Detect which cell encompasses the target text, then output its [x, y] center coordinate. 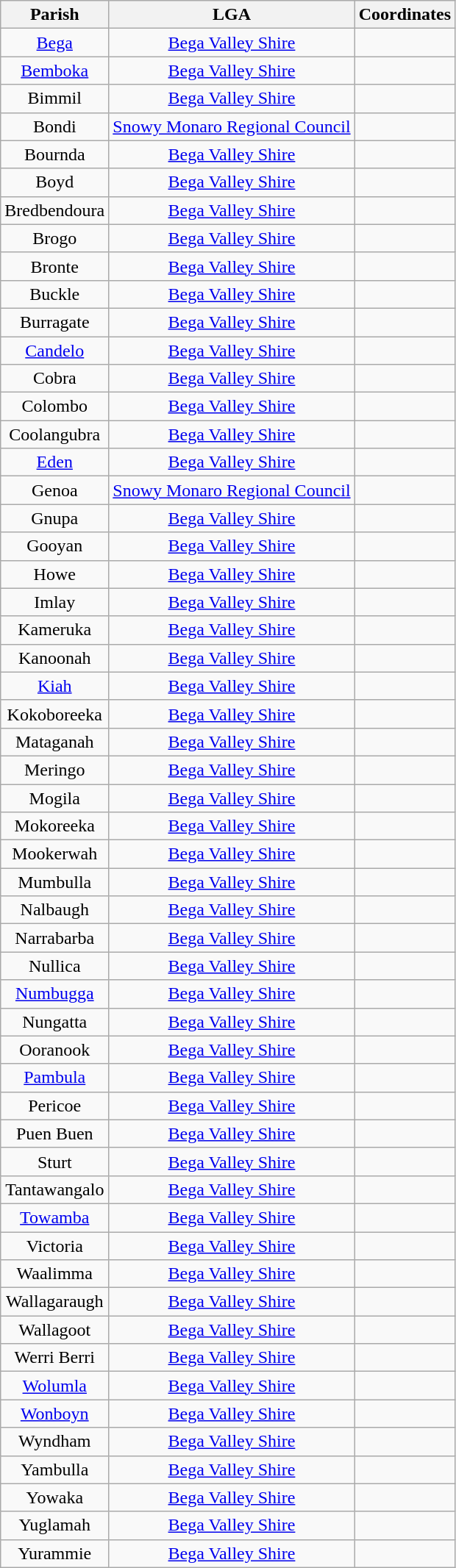
Genoa [54, 490]
Burragate [54, 322]
Sturt [54, 1161]
Mogila [54, 798]
Coordinates [405, 15]
Werri Berri [54, 1358]
Nullica [54, 966]
Imlay [54, 602]
Coolangubra [54, 434]
Candelo [54, 351]
Wyndham [54, 1442]
Towamba [54, 1217]
Mokoreeka [54, 826]
Mumbulla [54, 882]
Pericoe [54, 1106]
Gnupa [54, 518]
Boyd [54, 182]
Bega [54, 43]
Kanoonah [54, 658]
Cobra [54, 379]
Wolumla [54, 1386]
Bimmil [54, 99]
Waalimma [54, 1274]
Tantawangalo [54, 1189]
Colombo [54, 407]
Buckle [54, 294]
Eden [54, 462]
Kokoboreeka [54, 714]
Yuglamah [54, 1525]
Howe [54, 574]
Mookerwah [54, 854]
Yambulla [54, 1469]
Bronte [54, 266]
Nungatta [54, 1022]
Bondi [54, 126]
Bournda [54, 154]
Meringo [54, 770]
Bemboka [54, 71]
Yowaka [54, 1497]
Wonboyn [54, 1414]
Parish [54, 15]
Kiah [54, 686]
Wallagoot [54, 1330]
Pambula [54, 1078]
Mataganah [54, 742]
Numbugga [54, 994]
Ooranook [54, 1050]
Nalbaugh [54, 910]
Gooyan [54, 546]
Brogo [54, 238]
Puen Buen [54, 1134]
Bredbendoura [54, 210]
Victoria [54, 1246]
Kameruka [54, 630]
LGA [232, 15]
Wallagaraugh [54, 1302]
Narrabarba [54, 938]
Yurammie [54, 1553]
